Scan for the cell matching the given text and deliver its [x, y] coordinate at center. 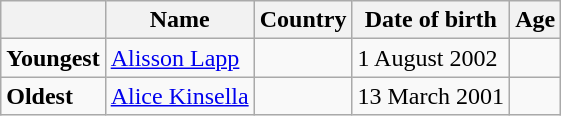
Oldest [53, 96]
Alice Kinsella [180, 96]
13 March 2001 [431, 96]
1 August 2002 [431, 58]
Name [180, 20]
Country [303, 20]
Youngest [53, 58]
Alisson Lapp [180, 58]
Age [536, 20]
Date of birth [431, 20]
